From the cell containing the given text, extract its center point as (X, Y) coordinate. 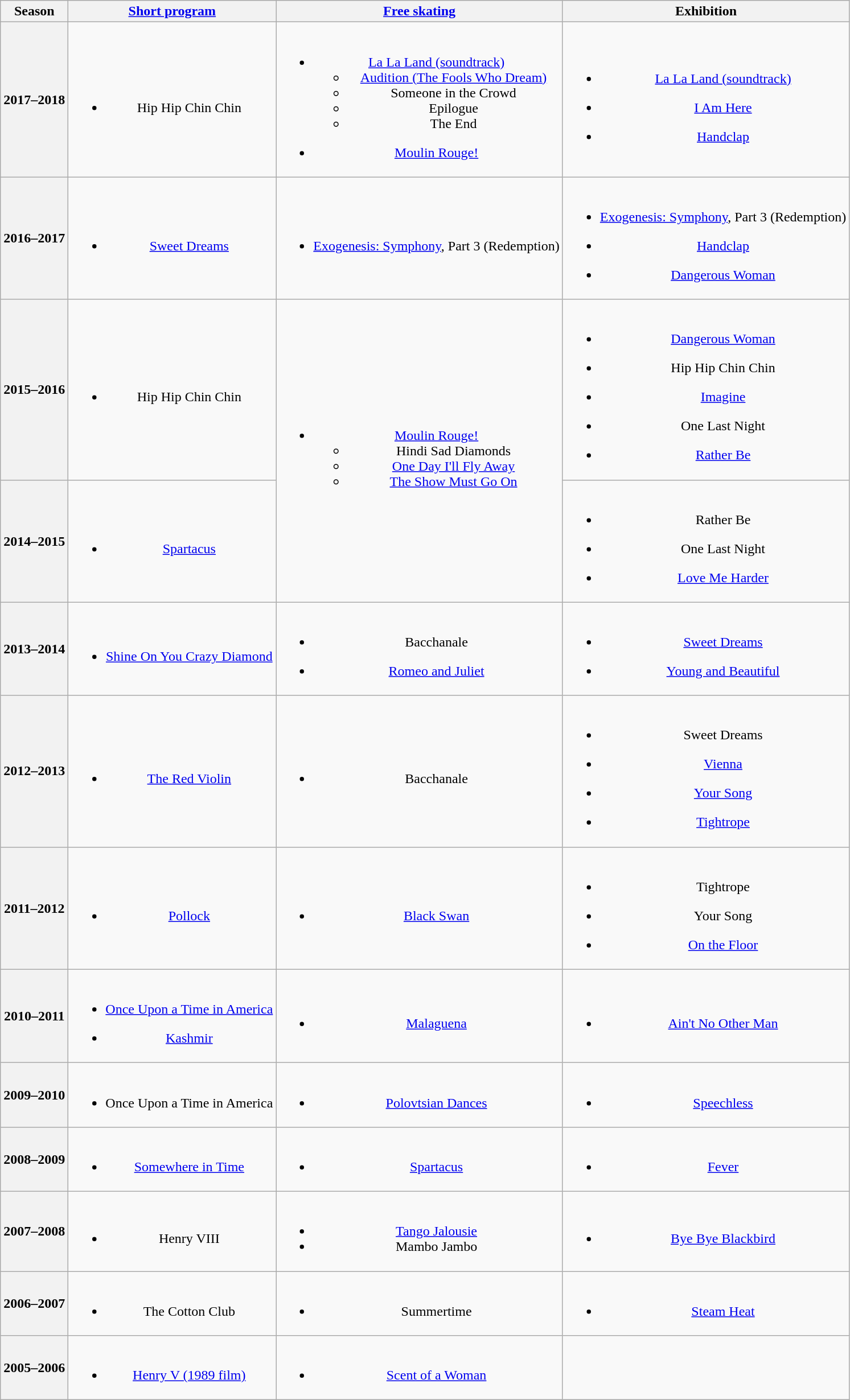
Rather Be One Last Night Love Me Harder (706, 541)
Bacchanale (419, 771)
2005–2006 (34, 1368)
2013–2014 (34, 649)
2015–2016 (34, 389)
Exogenesis: Symphony, Part 3 (Redemption) Handclap Dangerous Woman (706, 238)
2006–2007 (34, 1303)
Black Swan (419, 908)
Tango Jalousie Mambo Jambo (419, 1231)
Pollock (172, 908)
Ain't No Other Man (706, 1016)
La La Land (soundtrack) I Am Here Handclap (706, 100)
2011–2012 (34, 908)
Henry VIII (172, 1231)
2017–2018 (34, 100)
Somewhere in Time (172, 1159)
Scent of a Woman (419, 1368)
Dangerous Woman Hip Hip Chin ChinImagine One Last Night Rather Be (706, 389)
2009–2010 (34, 1095)
Once Upon a Time in America (172, 1095)
Bye Bye Blackbird (706, 1231)
The Red Violin (172, 771)
Speechless (706, 1095)
Bacchanale Romeo and Juliet (419, 649)
Malaguena (419, 1016)
2007–2008 (34, 1231)
2012–2013 (34, 771)
2016–2017 (34, 238)
Sweet Dreams Vienna Your Song Tightrope (706, 771)
2008–2009 (34, 1159)
2010–2011 (34, 1016)
Exhibition (706, 11)
Polovtsian Dances (419, 1095)
Shine On You Crazy Diamond (172, 649)
Sweet Dreams Young and Beautiful (706, 649)
La La Land (soundtrack)Audition (The Fools Who Dream) Someone in the CrowdEpilogueThe End Moulin Rouge! (419, 100)
The Cotton Club (172, 1303)
Summertime (419, 1303)
Once Upon a Time in America Kashmir (172, 1016)
Sweet Dreams (172, 238)
Exogenesis: Symphony, Part 3 (Redemption) (419, 238)
2014–2015 (34, 541)
Season (34, 11)
Fever (706, 1159)
Moulin Rouge!Hindi Sad DiamondsOne Day I'll Fly Away The Show Must Go On (419, 451)
Steam Heat (706, 1303)
Free skating (419, 11)
Tightrope Your Song On the Floor (706, 908)
Short program (172, 11)
Henry V (1989 film) (172, 1368)
